Extract the (x, y) coordinate from the center of the cell holding the provided text.  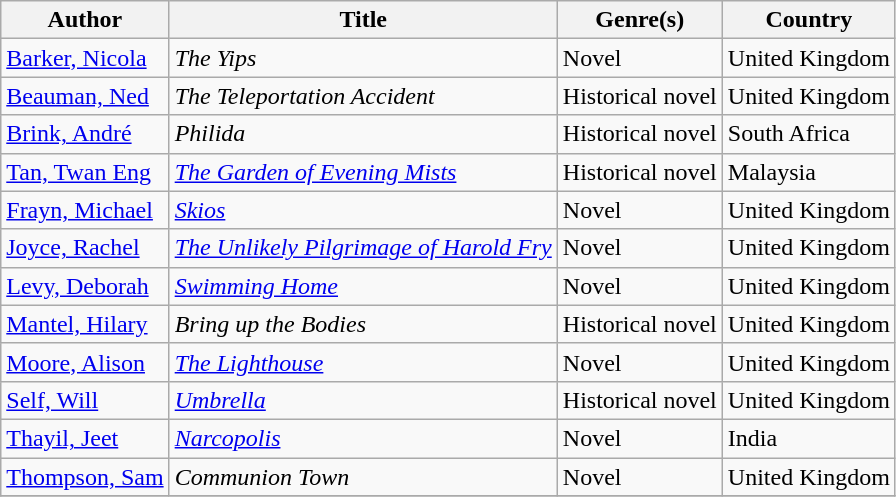
The Yips (363, 58)
Levy, Deborah (85, 286)
Umbrella (363, 400)
Author (85, 20)
India (808, 438)
Joyce, Rachel (85, 248)
Country (808, 20)
South Africa (808, 134)
Bring up the Bodies (363, 324)
Mantel, Hilary (85, 324)
Philida (363, 134)
Genre(s) (640, 20)
Thompson, Sam (85, 477)
The Garden of Evening Mists (363, 172)
Frayn, Michael (85, 210)
Beauman, Ned (85, 96)
Title (363, 20)
Thayil, Jeet (85, 438)
Swimming Home (363, 286)
Malaysia (808, 172)
Skios (363, 210)
The Lighthouse (363, 362)
Narcopolis (363, 438)
Communion Town (363, 477)
Tan, Twan Eng (85, 172)
Brink, André (85, 134)
The Unlikely Pilgrimage of Harold Fry (363, 248)
Moore, Alison (85, 362)
Barker, Nicola (85, 58)
Self, Will (85, 400)
The Teleportation Accident (363, 96)
